Search for the cell housing the specified text and yield its [X, Y] center coordinate. 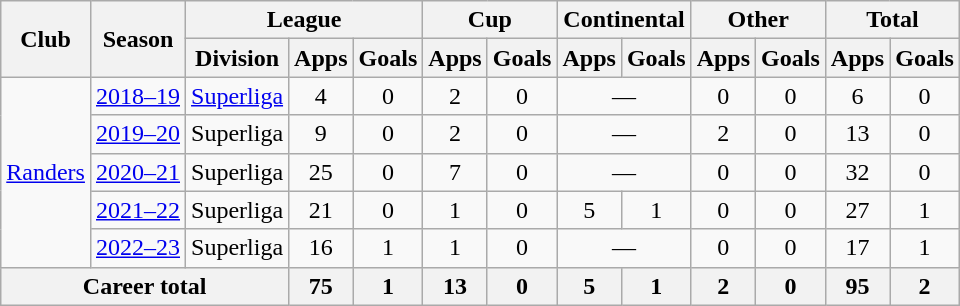
Continental [624, 20]
75 [321, 286]
2018–19 [138, 96]
4 [321, 96]
9 [321, 134]
21 [321, 210]
Division [238, 58]
2020–21 [138, 172]
32 [857, 172]
League [304, 20]
Season [138, 39]
25 [321, 172]
6 [857, 96]
95 [857, 286]
27 [857, 210]
Total [892, 20]
2022–23 [138, 248]
2021–22 [138, 210]
Career total [145, 286]
16 [321, 248]
17 [857, 248]
Cup [490, 20]
Randers [46, 172]
2019–20 [138, 134]
7 [455, 172]
Club [46, 39]
Other [758, 20]
